Scan for the cell matching the given text and deliver its (x, y) coordinate at center. 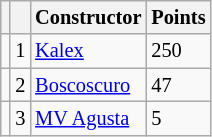
Kalex (88, 51)
47 (178, 85)
MV Agusta (88, 118)
1 (20, 51)
250 (178, 51)
Points (178, 17)
Constructor (88, 17)
3 (20, 118)
5 (178, 118)
2 (20, 85)
Boscoscuro (88, 85)
